Locate the cell with the specified text and output its [X, Y] center coordinate. 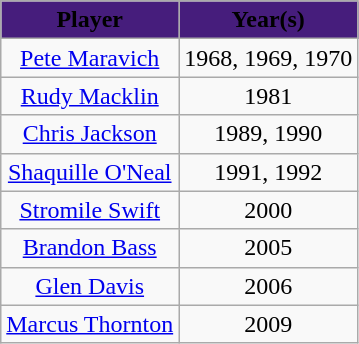
1989, 1990 [268, 134]
2005 [268, 248]
Brandon Bass [90, 248]
Rudy Macklin [90, 96]
1981 [268, 96]
Player [90, 20]
Glen Davis [90, 286]
2000 [268, 210]
Chris Jackson [90, 134]
1968, 1969, 1970 [268, 58]
2009 [268, 324]
Stromile Swift [90, 210]
Pete Maravich [90, 58]
Marcus Thornton [90, 324]
2006 [268, 286]
1991, 1992 [268, 172]
Shaquille O'Neal [90, 172]
Year(s) [268, 20]
